Search for the cell housing the specified text and yield its [X, Y] center coordinate. 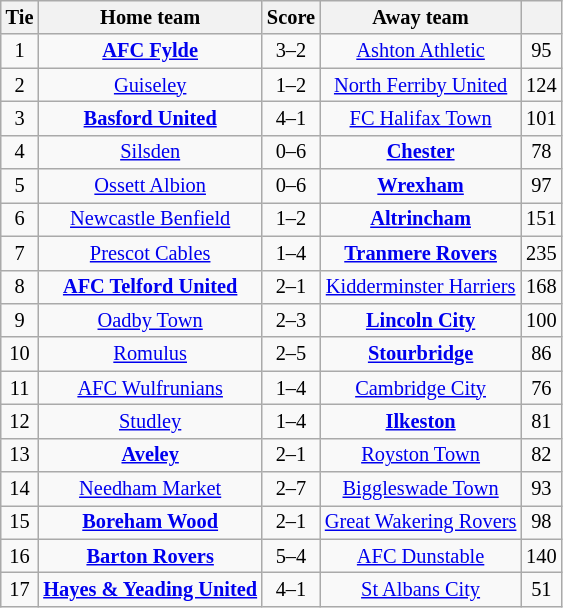
95 [541, 51]
Tie [20, 17]
4 [20, 152]
140 [541, 556]
AFC Dunstable [420, 556]
11 [20, 388]
Stourbridge [420, 354]
Basford United [150, 118]
Away team [420, 17]
235 [541, 253]
76 [541, 388]
Great Wakering Rovers [420, 522]
Cambridge City [420, 388]
100 [541, 320]
FC Halifax Town [420, 118]
Score [291, 17]
1 [20, 51]
Altrincham [420, 219]
Ilkeston [420, 421]
3–2 [291, 51]
168 [541, 287]
13 [20, 455]
2–5 [291, 354]
9 [20, 320]
16 [20, 556]
14 [20, 489]
2 [20, 85]
2–3 [291, 320]
AFC Fylde [150, 51]
81 [541, 421]
AFC Telford United [150, 287]
Royston Town [420, 455]
124 [541, 85]
Wrexham [420, 186]
Guiseley [150, 85]
Biggleswade Town [420, 489]
Lincoln City [420, 320]
Studley [150, 421]
93 [541, 489]
7 [20, 253]
98 [541, 522]
Newcastle Benfield [150, 219]
St Albans City [420, 589]
10 [20, 354]
Silsden [150, 152]
2–7 [291, 489]
17 [20, 589]
15 [20, 522]
51 [541, 589]
Hayes & Yeading United [150, 589]
Needham Market [150, 489]
Prescot Cables [150, 253]
Aveley [150, 455]
Romulus [150, 354]
Tranmere Rovers [420, 253]
AFC Wulfrunians [150, 388]
3 [20, 118]
151 [541, 219]
Oadby Town [150, 320]
8 [20, 287]
6 [20, 219]
Ashton Athletic [420, 51]
Ossett Albion [150, 186]
12 [20, 421]
Barton Rovers [150, 556]
78 [541, 152]
5 [20, 186]
North Ferriby United [420, 85]
97 [541, 186]
5–4 [291, 556]
Kidderminster Harriers [420, 287]
86 [541, 354]
Home team [150, 17]
Chester [420, 152]
82 [541, 455]
Boreham Wood [150, 522]
101 [541, 118]
